Provide the (X, Y) coordinate of the cell's center where the given text is located.  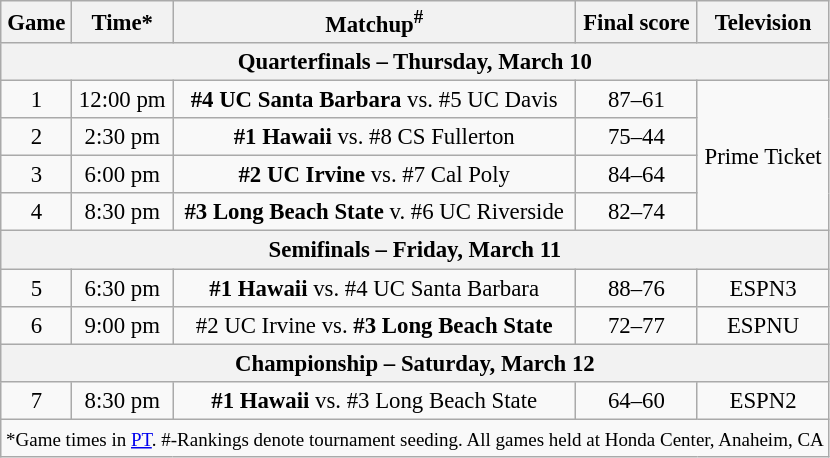
Matchup# (374, 22)
6 (36, 325)
Prime Ticket (763, 156)
ESPNU (763, 325)
3 (36, 175)
82–74 (636, 213)
Quarterfinals – Thursday, March 10 (415, 62)
#4 UC Santa Barbara vs. #5 UC Davis (374, 100)
#1 Hawaii vs. #4 UC Santa Barbara (374, 288)
75–44 (636, 137)
84–64 (636, 175)
87–61 (636, 100)
4 (36, 213)
Game (36, 22)
5 (36, 288)
2:30 pm (122, 137)
6:30 pm (122, 288)
#3 Long Beach State v. #6 UC Riverside (374, 213)
64–60 (636, 400)
88–76 (636, 288)
9:00 pm (122, 325)
Championship – Saturday, March 12 (415, 363)
#1 Hawaii vs. #8 CS Fullerton (374, 137)
1 (36, 100)
Television (763, 22)
#1 Hawaii vs. #3 Long Beach State (374, 400)
Time* (122, 22)
7 (36, 400)
*Game times in PT. #-Rankings denote tournament seeding. All games held at Honda Center, Anaheim, CA (415, 438)
ESPN2 (763, 400)
Semifinals – Friday, March 11 (415, 250)
Final score (636, 22)
72–77 (636, 325)
12:00 pm (122, 100)
#2 UC Irvine vs. #3 Long Beach State (374, 325)
ESPN3 (763, 288)
6:00 pm (122, 175)
#2 UC Irvine vs. #7 Cal Poly (374, 175)
2 (36, 137)
